Pinpoint the cell where the given text exists, returning its [x, y] midpoint coordinate. 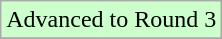
Advanced to Round 3 [112, 20]
